Output the (x, y) coordinate of the center of the cell containing the given text.  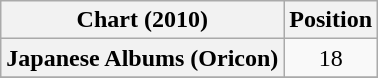
Japanese Albums (Oricon) (142, 58)
Position (331, 20)
Chart (2010) (142, 20)
18 (331, 58)
